Capture the cell that displays the provided text and extract its [X, Y] central coordinate. 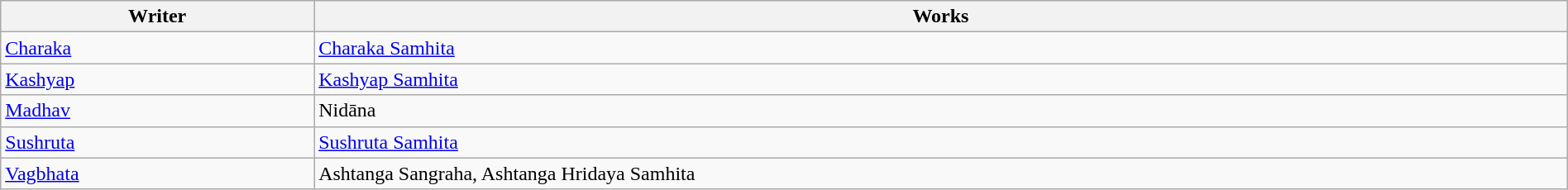
Charaka Samhita [941, 48]
Madhav [157, 111]
Writer [157, 17]
Kashyap [157, 79]
Vagbhata [157, 173]
Charaka [157, 48]
Sushruta Samhita [941, 142]
Kashyap Samhita [941, 79]
Ashtanga Sangraha, Ashtanga Hridaya Samhita [941, 173]
Nidāna [941, 111]
Works [941, 17]
Sushruta [157, 142]
